Return the [X, Y] coordinate for the center point of the cell that contains the specified text.  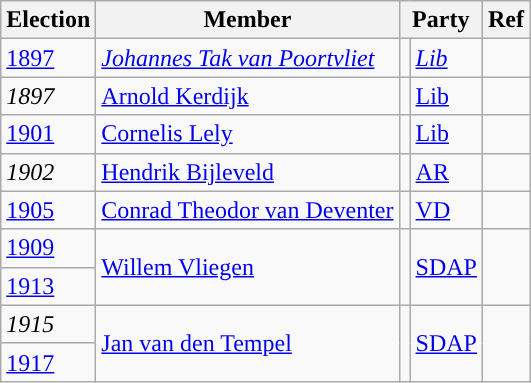
Conrad Theodor van Deventer [248, 210]
AR [446, 172]
1901 [48, 134]
1905 [48, 210]
Ref [506, 20]
Jan van den Tempel [248, 343]
Member [248, 20]
1917 [48, 362]
Party [440, 20]
Willem Vliegen [248, 267]
VD [446, 210]
1909 [48, 248]
Election [48, 20]
Arnold Kerdijk [248, 96]
Johannes Tak van Poortvliet [248, 58]
1915 [48, 324]
Cornelis Lely [248, 134]
1902 [48, 172]
1913 [48, 286]
Hendrik Bijleveld [248, 172]
